Locate the cell with the specified text and output its [x, y] center coordinate. 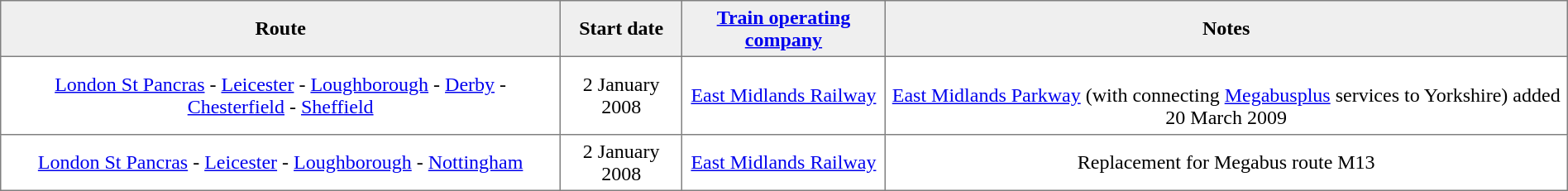
London St Pancras - Leicester - Loughborough - Nottingham [281, 163]
Start date [622, 29]
London St Pancras - Leicester - Loughborough - Derby - Chesterfield - Sheffield [281, 95]
Notes [1226, 29]
East Midlands Parkway (with connecting Megabusplus services to Yorkshire) added 20 March 2009 [1226, 95]
Route [281, 29]
Train operating company [784, 29]
Replacement for Megabus route M13 [1226, 163]
